Output the [X, Y] coordinate of the center of the cell containing the given text.  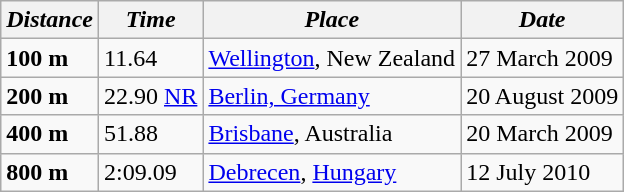
22.90 NR [150, 96]
51.88 [150, 134]
400 m [50, 134]
100 m [50, 58]
20 August 2009 [542, 96]
12 July 2010 [542, 172]
27 March 2009 [542, 58]
20 March 2009 [542, 134]
800 m [50, 172]
Debrecen, Hungary [332, 172]
Berlin, Germany [332, 96]
Place [332, 20]
Wellington, New Zealand [332, 58]
Time [150, 20]
Distance [50, 20]
11.64 [150, 58]
2:09.09 [150, 172]
200 m [50, 96]
Brisbane, Australia [332, 134]
Date [542, 20]
